Pinpoint the cell where the given text exists, returning its [x, y] midpoint coordinate. 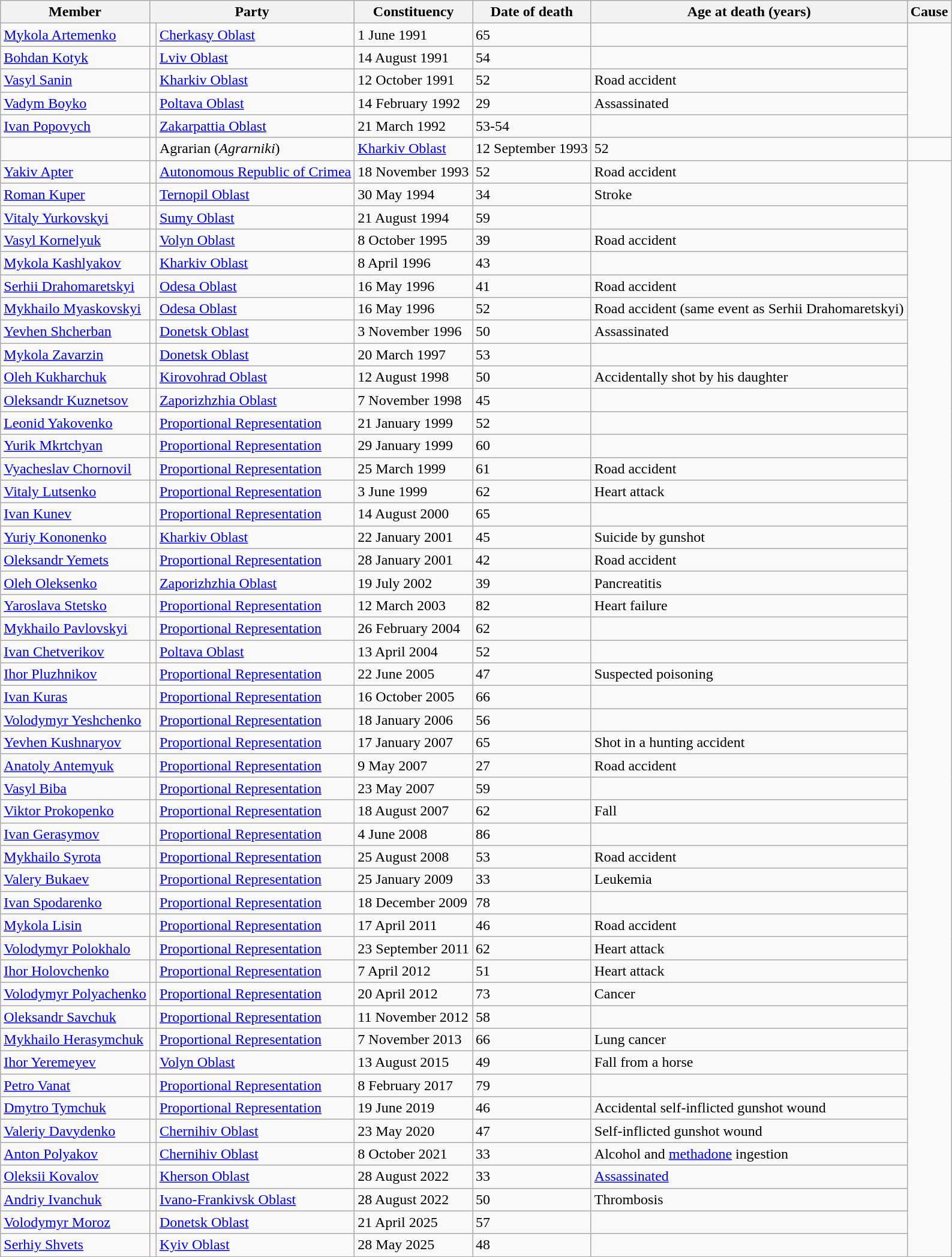
Lung cancer [749, 1040]
Leonid Yakovenko [76, 423]
Mykola Kashlyakov [76, 263]
Ihor Holovchenko [76, 971]
Stroke [749, 194]
Age at death (years) [749, 12]
22 June 2005 [414, 674]
7 November 1998 [414, 400]
19 June 2019 [414, 1108]
Ivan Kunev [76, 514]
18 August 2007 [414, 811]
86 [532, 834]
12 September 1993 [532, 149]
Heart failure [749, 605]
Kyiv Oblast [255, 1245]
Date of death [532, 12]
11 November 2012 [414, 1017]
Vyacheslav Chornovil [76, 469]
Ivano-Frankivsk Oblast [255, 1199]
34 [532, 194]
Dmytro Tymchuk [76, 1108]
27 [532, 766]
Mykhailo Syrota [76, 857]
29 [532, 103]
21 August 1994 [414, 217]
Constituency [414, 12]
Yevhen Shcherban [76, 332]
12 March 2003 [414, 605]
Vitaly Lutsenko [76, 491]
53-54 [532, 126]
Agrarian (Agrarniki) [255, 149]
Mykhailo Herasymchuk [76, 1040]
Oleksandr Kuznetsov [76, 400]
7 April 2012 [414, 971]
28 May 2025 [414, 1245]
Ihor Pluzhnikov [76, 674]
18 November 1993 [414, 172]
Andriy Ivanchuk [76, 1199]
28 January 2001 [414, 560]
Cancer [749, 994]
18 January 2006 [414, 720]
Shot in a hunting accident [749, 743]
Thrombosis [749, 1199]
Mykhailo Pavlovskyi [76, 628]
Yevhen Kushnaryov [76, 743]
23 September 2011 [414, 948]
42 [532, 560]
17 January 2007 [414, 743]
Road accident (same event as Serhii Drahomaretskyi) [749, 309]
56 [532, 720]
Alcohol and methadone ingestion [749, 1154]
49 [532, 1063]
Valeriy Davydenko [76, 1131]
14 August 2000 [414, 514]
51 [532, 971]
29 January 1999 [414, 446]
Fall from a horse [749, 1063]
Oleksii Kovalov [76, 1177]
Party [252, 12]
25 January 2009 [414, 880]
Viktor Prokopenko [76, 811]
17 April 2011 [414, 925]
23 May 2020 [414, 1131]
21 April 2025 [414, 1222]
Bohdan Kotyk [76, 58]
Accidentally shot by his daughter [749, 377]
Accidental self-inflicted gunshot wound [749, 1108]
23 May 2007 [414, 788]
Vasyl Sanin [76, 80]
Oleh Kukharchuk [76, 377]
Roman Kuper [76, 194]
Anatoly Antemyuk [76, 766]
Autonomous Republic of Crimea [255, 172]
Mykhailo Myaskovskyi [76, 309]
12 August 1998 [414, 377]
57 [532, 1222]
Mykola Zavarzin [76, 355]
60 [532, 446]
73 [532, 994]
79 [532, 1085]
43 [532, 263]
Mykola Artemenko [76, 35]
Volodymyr Polyachenko [76, 994]
Vadym Boyko [76, 103]
Kherson Oblast [255, 1177]
82 [532, 605]
8 April 1996 [414, 263]
Self-inflicted gunshot wound [749, 1131]
25 August 2008 [414, 857]
Mykola Lisin [76, 925]
3 June 1999 [414, 491]
12 October 1991 [414, 80]
16 October 2005 [414, 697]
Zakarpattia Oblast [255, 126]
Volodymyr Polokhalo [76, 948]
Volodymyr Moroz [76, 1222]
Serhiy Shvets [76, 1245]
Oleh Oleksenko [76, 583]
Volodymyr Yeshchenko [76, 720]
78 [532, 902]
Sumy Oblast [255, 217]
9 May 2007 [414, 766]
41 [532, 286]
18 December 2009 [414, 902]
20 March 1997 [414, 355]
Yuriy Kononenko [76, 537]
Suspected poisoning [749, 674]
Petro Vanat [76, 1085]
Suicide by gunshot [749, 537]
Oleksandr Yemets [76, 560]
Fall [749, 811]
21 January 1999 [414, 423]
Yakiv Apter [76, 172]
8 October 2021 [414, 1154]
21 March 1992 [414, 126]
Ivan Gerasymov [76, 834]
Serhii Drahomaretskyi [76, 286]
Cause [929, 12]
Leukemia [749, 880]
Lviv Oblast [255, 58]
Vitaly Yurkovskyi [76, 217]
25 March 1999 [414, 469]
3 November 1996 [414, 332]
Vasyl Biba [76, 788]
Ivan Spodarenko [76, 902]
58 [532, 1017]
Kirovohrad Oblast [255, 377]
4 June 2008 [414, 834]
14 August 1991 [414, 58]
14 February 1992 [414, 103]
Vasyl Kornelyuk [76, 240]
19 July 2002 [414, 583]
Ivan Chetverikov [76, 651]
7 November 2013 [414, 1040]
Oleksandr Savchuk [76, 1017]
Yurik Mkrtchyan [76, 446]
8 October 1995 [414, 240]
Yaroslava Stetsko [76, 605]
Ivan Kuras [76, 697]
Cherkasy Oblast [255, 35]
30 May 1994 [414, 194]
Ternopil Oblast [255, 194]
61 [532, 469]
20 April 2012 [414, 994]
26 February 2004 [414, 628]
Ivan Popovych [76, 126]
Valery Bukaev [76, 880]
48 [532, 1245]
Pancreatitis [749, 583]
22 January 2001 [414, 537]
Anton Polyakov [76, 1154]
8 February 2017 [414, 1085]
Ihor Yeremeyev [76, 1063]
13 August 2015 [414, 1063]
1 June 1991 [414, 35]
13 April 2004 [414, 651]
54 [532, 58]
Member [76, 12]
